Extract the (X, Y) coordinate from the center of the cell holding the provided text.  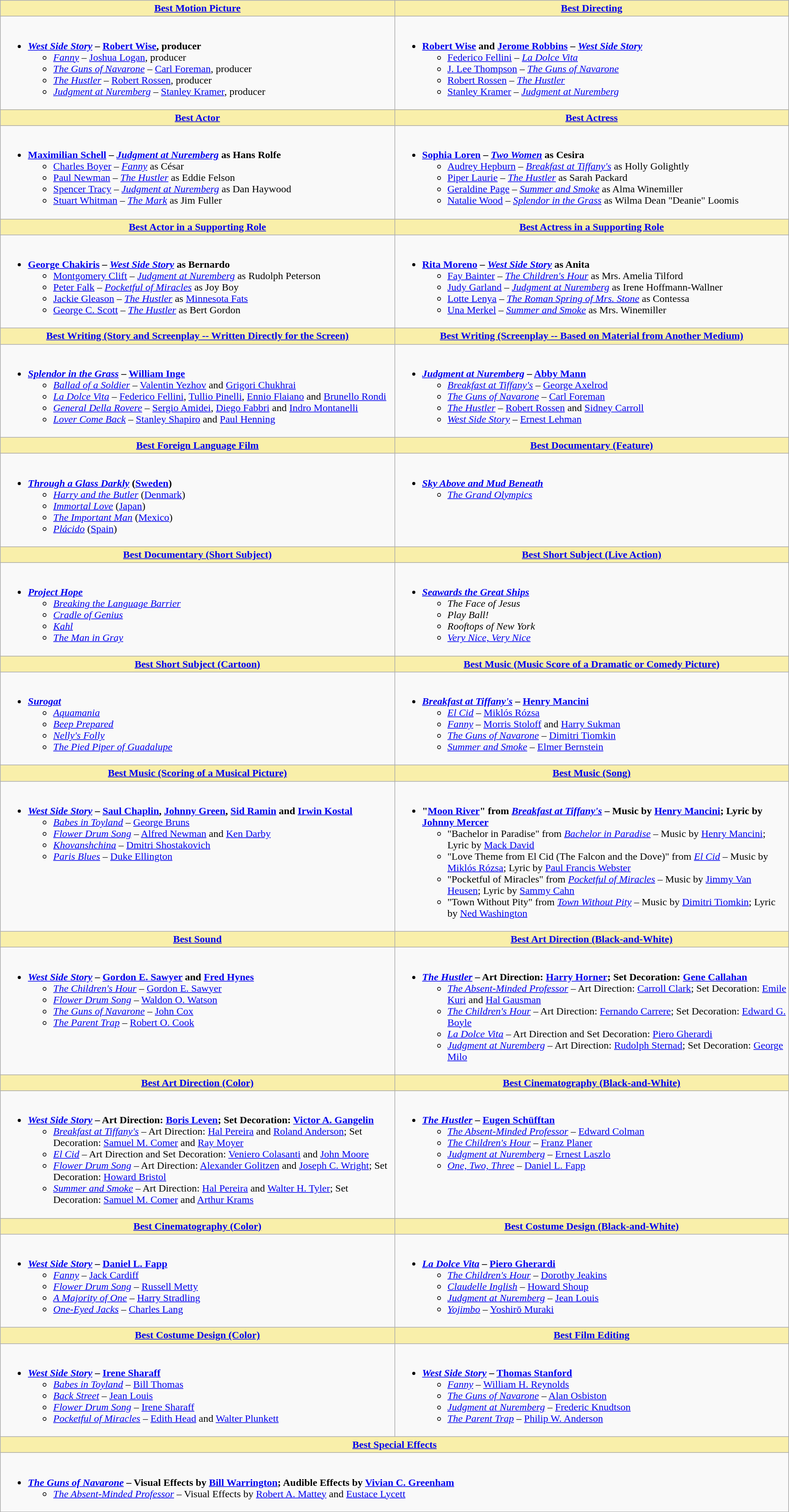
Best Special Effects (394, 1445)
Sky Above and Mud BeneathThe Grand Olympics (592, 500)
Best Cinematography (Color) (197, 1226)
Best Documentary (Short Subject) (197, 554)
Best Film Editing (592, 1335)
Best Music (Scoring of a Musical Picture) (197, 773)
Best Writing (Story and Screenplay -- Written Directly for the Screen) (197, 336)
Best Music (Music Score of a Dramatic or Comedy Picture) (592, 664)
Best Directing (592, 8)
Best Actor in a Supporting Role (197, 227)
Best Actress (592, 118)
Best Actor (197, 118)
Seawards the Great ShipsThe Face of JesusPlay Ball!Rooftops of New YorkVery Nice, Very Nice (592, 609)
Best Sound (197, 939)
Best Art Direction (Black-and-White) (592, 939)
Best Motion Picture (197, 8)
Through a Glass Darkly (Sweden)Harry and the Butler (Denmark)Immortal Love (Japan)The Important Man (Mexico)Plácido (Spain) (197, 500)
Best Foreign Language Film (197, 445)
Best Cinematography (Black-and-White) (592, 1083)
Best Writing (Screenplay -- Based on Material from Another Medium) (592, 336)
Best Art Direction (Color) (197, 1083)
Project HopeBreaking the Language BarrierCradle of GeniusKahlThe Man in Gray (197, 609)
Best Short Subject (Cartoon) (197, 664)
Best Costume Design (Black-and-White) (592, 1226)
Best Documentary (Feature) (592, 445)
Best Actress in a Supporting Role (592, 227)
SurogatAquamaniaBeep PreparedNelly's FollyThe Pied Piper of Guadalupe (197, 718)
Best Music (Song) (592, 773)
Best Costume Design (Color) (197, 1335)
West Side Story – Daniel L. Fapp Fanny – Jack CardiffFlower Drum Song – Russell MettyA Majority of One – Harry StradlingOne-Eyed Jacks – Charles Lang (197, 1281)
Best Short Subject (Live Action) (592, 554)
